Extract the (x, y) coordinate from the center of the cell holding the provided text.  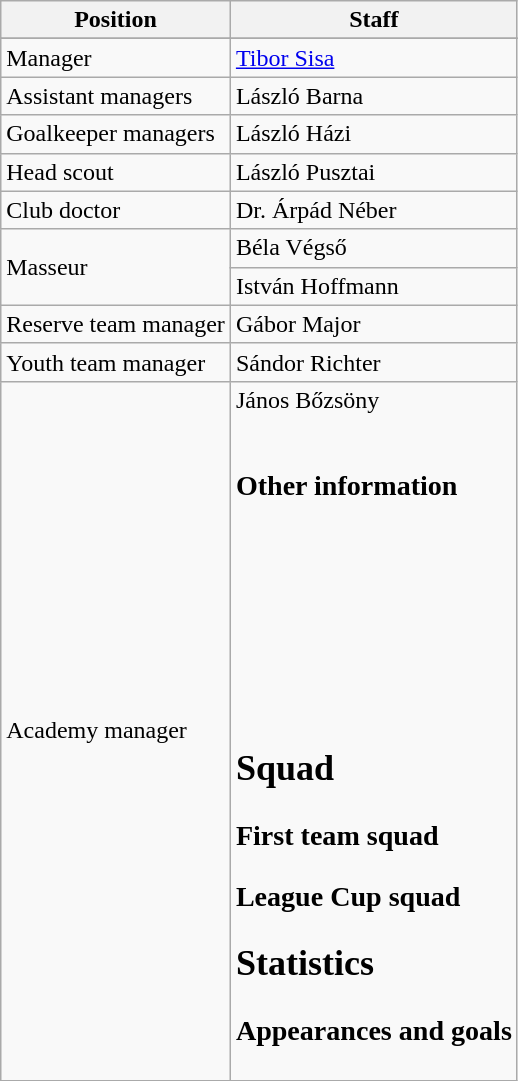
Assistant managers (116, 96)
László Pusztai (374, 172)
János BőzsönyOther informationSquadFirst team squad League Cup squad StatisticsAppearances and goals (374, 730)
Youth team manager (116, 362)
Sándor Richter (374, 362)
Club doctor (116, 210)
László Barna (374, 96)
Position (116, 20)
Béla Végső (374, 248)
Manager (116, 58)
Reserve team manager (116, 324)
István Hoffmann (374, 286)
Masseur (116, 267)
Staff (374, 20)
Gábor Major (374, 324)
Tibor Sisa (374, 58)
Academy manager (116, 730)
László Házi (374, 134)
Goalkeeper managers (116, 134)
Head scout (116, 172)
Dr. Árpád Néber (374, 210)
